Capture the cell that displays the provided text and extract its [x, y] central coordinate. 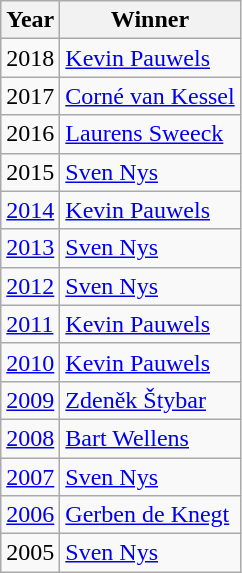
Gerben de Knegt [150, 515]
2015 [30, 172]
2012 [30, 286]
2008 [30, 438]
2017 [30, 96]
2006 [30, 515]
Corné van Kessel [150, 96]
2014 [30, 210]
2010 [30, 362]
2016 [30, 134]
Year [30, 20]
Zdeněk Štybar [150, 400]
2013 [30, 248]
2007 [30, 477]
Bart Wellens [150, 438]
Laurens Sweeck [150, 134]
2011 [30, 324]
2009 [30, 400]
Winner [150, 20]
2005 [30, 553]
2018 [30, 58]
